From the cell containing the given text, extract its center point as [x, y] coordinate. 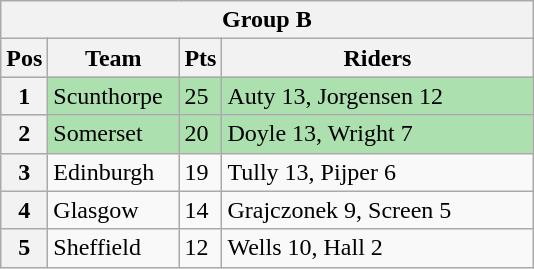
Group B [267, 20]
Tully 13, Pijper 6 [378, 172]
Team [114, 58]
Glasgow [114, 210]
20 [200, 134]
Somerset [114, 134]
Auty 13, Jorgensen 12 [378, 96]
14 [200, 210]
1 [24, 96]
25 [200, 96]
12 [200, 248]
Pts [200, 58]
3 [24, 172]
5 [24, 248]
Riders [378, 58]
Sheffield [114, 248]
Wells 10, Hall 2 [378, 248]
2 [24, 134]
Doyle 13, Wright 7 [378, 134]
Grajczonek 9, Screen 5 [378, 210]
4 [24, 210]
Pos [24, 58]
19 [200, 172]
Edinburgh [114, 172]
Scunthorpe [114, 96]
